Pinpoint the cell where the given text exists, returning its (x, y) midpoint coordinate. 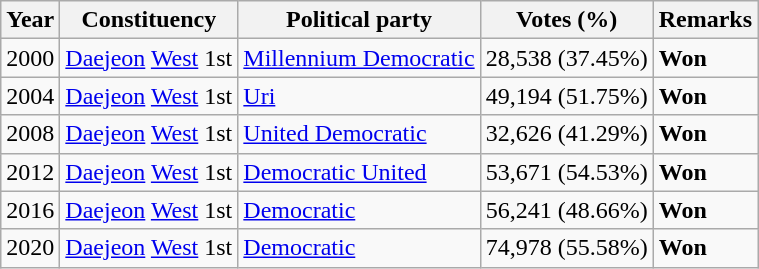
2000 (30, 58)
53,671 (54.53%) (566, 172)
Democratic United (359, 172)
32,626 (41.29%) (566, 134)
Millennium Democratic (359, 58)
Votes (%) (566, 20)
2016 (30, 210)
Remarks (705, 20)
Year (30, 20)
56,241 (48.66%) (566, 210)
2004 (30, 96)
74,978 (55.58%) (566, 248)
2020 (30, 248)
United Democratic (359, 134)
Constituency (149, 20)
2008 (30, 134)
2012 (30, 172)
49,194 (51.75%) (566, 96)
28,538 (37.45%) (566, 58)
Political party (359, 20)
Uri (359, 96)
